Return the (x, y) coordinate for the center point of the cell that contains the specified text.  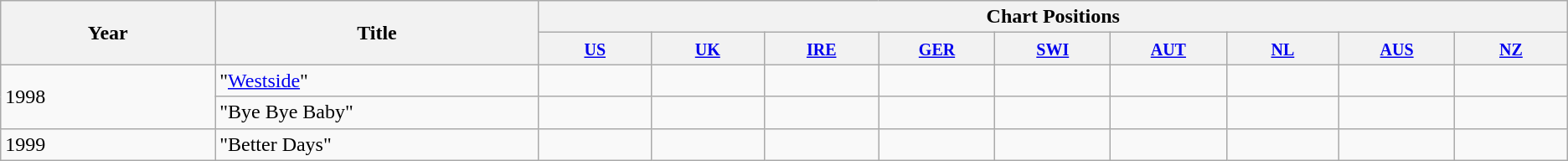
1998 (108, 96)
1999 (108, 144)
AUT (1169, 49)
UK (707, 49)
"Bye Bye Baby" (377, 112)
IRE (821, 49)
NZ (1511, 49)
Title (377, 33)
SWI (1053, 49)
GER (936, 49)
AUS (1397, 49)
Chart Positions (1053, 17)
Year (108, 33)
US (595, 49)
NL (1283, 49)
"Better Days" (377, 144)
"Westside" (377, 80)
